Capture the cell that displays the provided text and extract its (x, y) central coordinate. 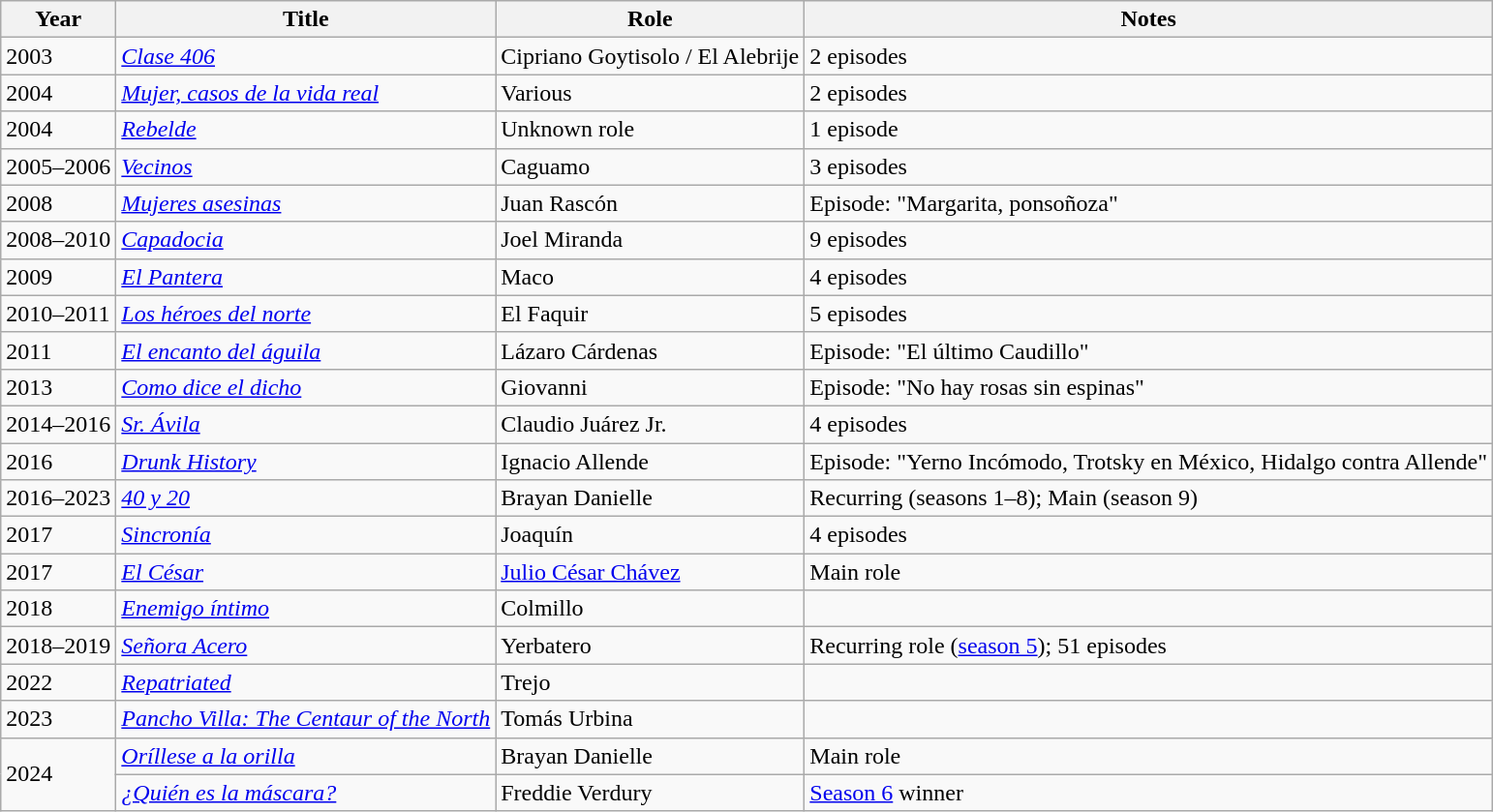
2018 (58, 609)
Los héroes del norte (306, 314)
Recurring role (season 5); 51 episodes (1148, 646)
Rebelde (306, 130)
Cipriano Goytisolo / El Alebrije (651, 56)
2022 (58, 682)
Lázaro Cárdenas (651, 350)
Episode: "Margarita, ponsoñoza" (1148, 203)
Giovanni (651, 387)
2023 (58, 719)
Claudio Juárez Jr. (651, 424)
Joel Miranda (651, 240)
Enemigo íntimo (306, 609)
5 episodes (1148, 314)
2013 (58, 387)
El Faquir (651, 314)
9 episodes (1148, 240)
Episode: "El último Caudillo" (1148, 350)
2010–2011 (58, 314)
2005–2006 (58, 166)
Various (651, 93)
Señora Acero (306, 646)
1 episode (1148, 130)
Unknown role (651, 130)
Trejo (651, 682)
40 y 20 (306, 498)
Repatriated (306, 682)
2018–2019 (58, 646)
Como dice el dicho (306, 387)
2009 (58, 277)
Mujer, casos de la vida real (306, 93)
El César (306, 572)
2016–2023 (58, 498)
Pancho Villa: The Centaur of the North (306, 719)
Clase 406 (306, 56)
2008 (58, 203)
Drunk History (306, 462)
Notes (1148, 19)
¿Quién es la máscara? (306, 793)
Year (58, 19)
Maco (651, 277)
2014–2016 (58, 424)
Tomás Urbina (651, 719)
Vecinos (306, 166)
Caguamo (651, 166)
Juan Rascón (651, 203)
3 episodes (1148, 166)
Sr. Ávila (306, 424)
Freddie Verdury (651, 793)
2011 (58, 350)
Title (306, 19)
2024 (58, 774)
Episode: "Yerno Incómodo, Trotsky en México, Hidalgo contra Allende" (1148, 462)
Episode: "No hay rosas sin espinas" (1148, 387)
Sincronía (306, 535)
Season 6 winner (1148, 793)
2016 (58, 462)
El encanto del águila (306, 350)
Julio César Chávez (651, 572)
Yerbatero (651, 646)
2003 (58, 56)
Joaquín (651, 535)
Role (651, 19)
El Pantera (306, 277)
Oríllese a la orilla (306, 756)
Colmillo (651, 609)
Mujeres asesinas (306, 203)
Recurring (seasons 1–8); Main (season 9) (1148, 498)
Capadocia (306, 240)
Ignacio Allende (651, 462)
2008–2010 (58, 240)
